For the text-containing cell, return its midpoint in (x, y) coordinate format. 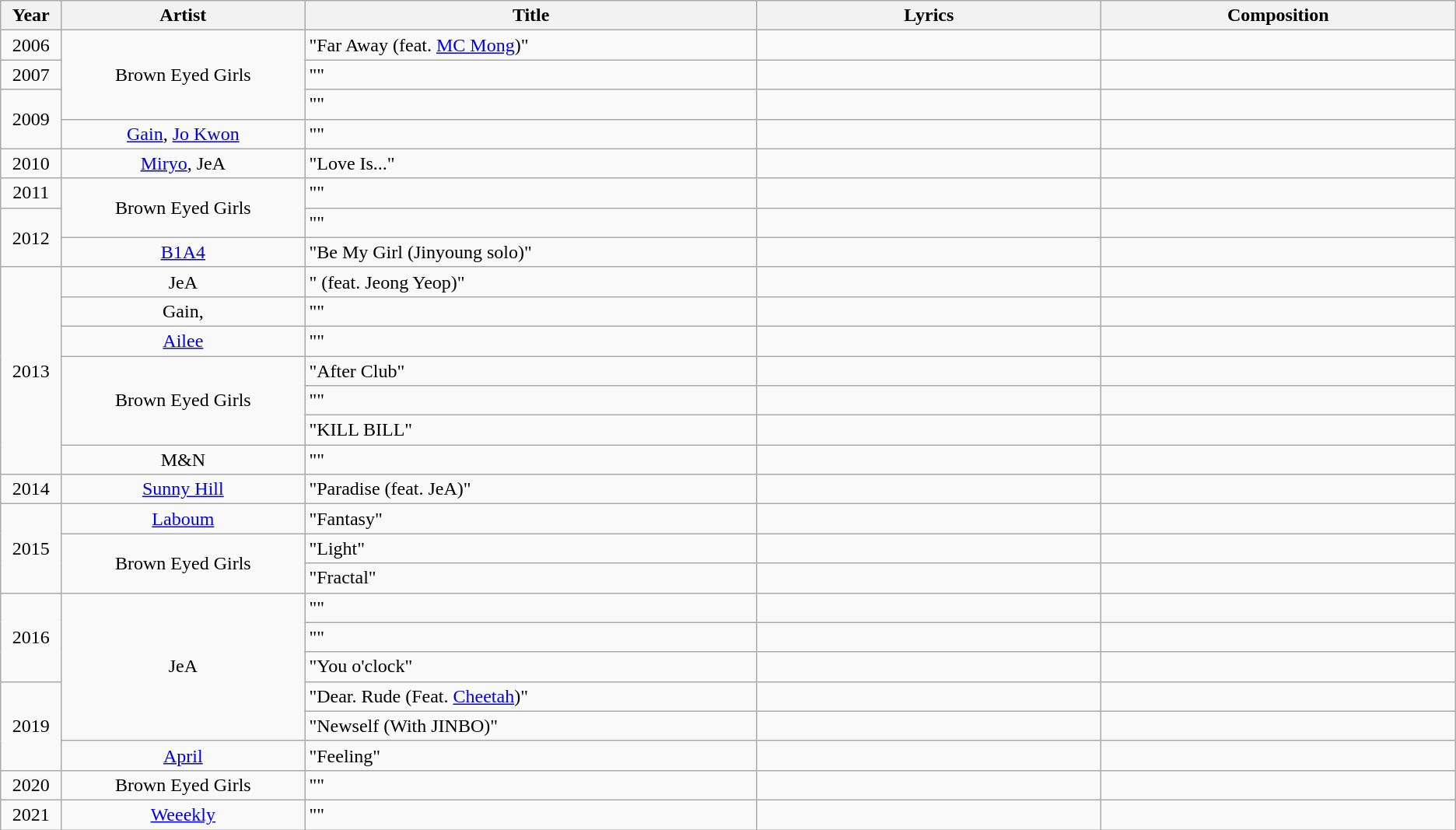
2020 (31, 785)
Ailee (184, 341)
2006 (31, 45)
2019 (31, 726)
M&N (184, 460)
Laboum (184, 519)
"You o'clock" (531, 667)
Title (531, 16)
" (feat. Jeong Yeop)" (531, 282)
"Love Is..." (531, 163)
Gain, Jo Kwon (184, 134)
"Far Away (feat. MC Mong)" (531, 45)
"Light" (531, 548)
Year (31, 16)
2016 (31, 637)
"Dear. Rude (Feat. Cheetah)" (531, 696)
2007 (31, 75)
Lyrics (929, 16)
Composition (1278, 16)
2021 (31, 814)
"Paradise (feat. JeA)" (531, 489)
April (184, 755)
B1A4 (184, 252)
Weeekly (184, 814)
"Be My Girl (Jinyoung solo)" (531, 252)
"Feeling" (531, 755)
Sunny Hill (184, 489)
2009 (31, 119)
2011 (31, 193)
2014 (31, 489)
2015 (31, 548)
2013 (31, 370)
Gain, (184, 311)
"Newself (With JINBO)" (531, 726)
2010 (31, 163)
Artist (184, 16)
"After Club" (531, 371)
"KILL BILL" (531, 430)
2012 (31, 237)
"Fractal" (531, 578)
"Fantasy" (531, 519)
Miryo, JeA (184, 163)
